From the cell containing the given text, extract its center point as (X, Y) coordinate. 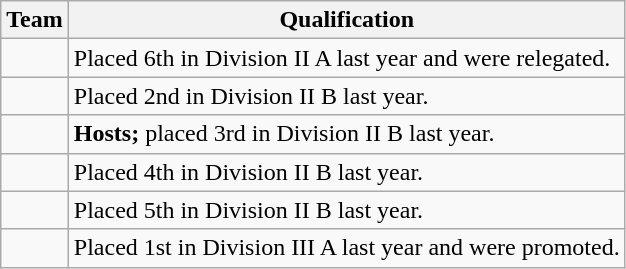
Qualification (346, 20)
Team (35, 20)
Placed 1st in Division III A last year and were promoted. (346, 248)
Placed 5th in Division II B last year. (346, 210)
Placed 4th in Division II B last year. (346, 172)
Placed 6th in Division II A last year and were relegated. (346, 58)
Hosts; placed 3rd in Division II B last year. (346, 134)
Placed 2nd in Division II B last year. (346, 96)
